Scan for the cell matching the given text and deliver its [x, y] coordinate at center. 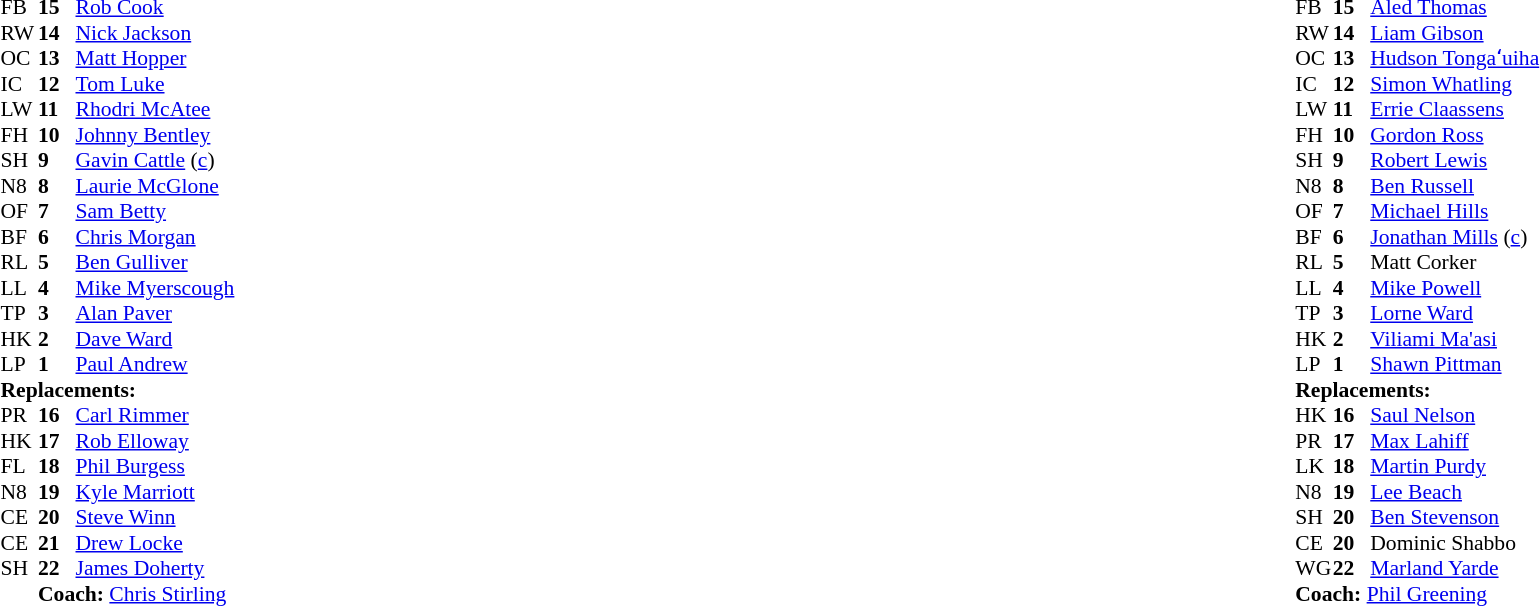
Ben Gulliver [156, 263]
Gordon Ross [1454, 135]
Simon Whatling [1454, 84]
Matt Hopper [156, 59]
Laurie McGlone [156, 186]
21 [57, 543]
FL [19, 467]
Ben Stevenson [1454, 517]
Dominic Shabbo [1454, 543]
Hudson Tongaʻuiha [1454, 59]
Rhodri McAtee [156, 109]
James Doherty [156, 569]
Tom Luke [156, 84]
LK [1314, 467]
Chris Morgan [156, 237]
Steve Winn [156, 517]
Max Lahiff [1454, 441]
Viliami Ma'asi [1454, 339]
Dave Ward [156, 339]
Liam Gibson [1454, 33]
Gavin Cattle (c) [156, 161]
Drew Locke [156, 543]
Errie Claassens [1454, 109]
Jonathan Mills (c) [1454, 237]
Rob Elloway [156, 441]
Ben Russell [1454, 186]
Nick Jackson [156, 33]
WG [1314, 569]
Sam Betty [156, 211]
Saul Nelson [1454, 415]
Paul Andrew [156, 365]
Kyle Marriott [156, 492]
Phil Burgess [156, 467]
Alan Paver [156, 313]
Martin Purdy [1454, 467]
Michael Hills [1454, 211]
Carl Rimmer [156, 415]
Mike Powell [1454, 288]
Matt Corker [1454, 263]
Johnny Bentley [156, 135]
Shawn Pittman [1454, 365]
Lorne Ward [1454, 313]
Robert Lewis [1454, 161]
Mike Myerscough [156, 288]
Lee Beach [1454, 492]
Marland Yarde [1454, 569]
